Output the (X, Y) coordinate of the center of the cell containing the given text.  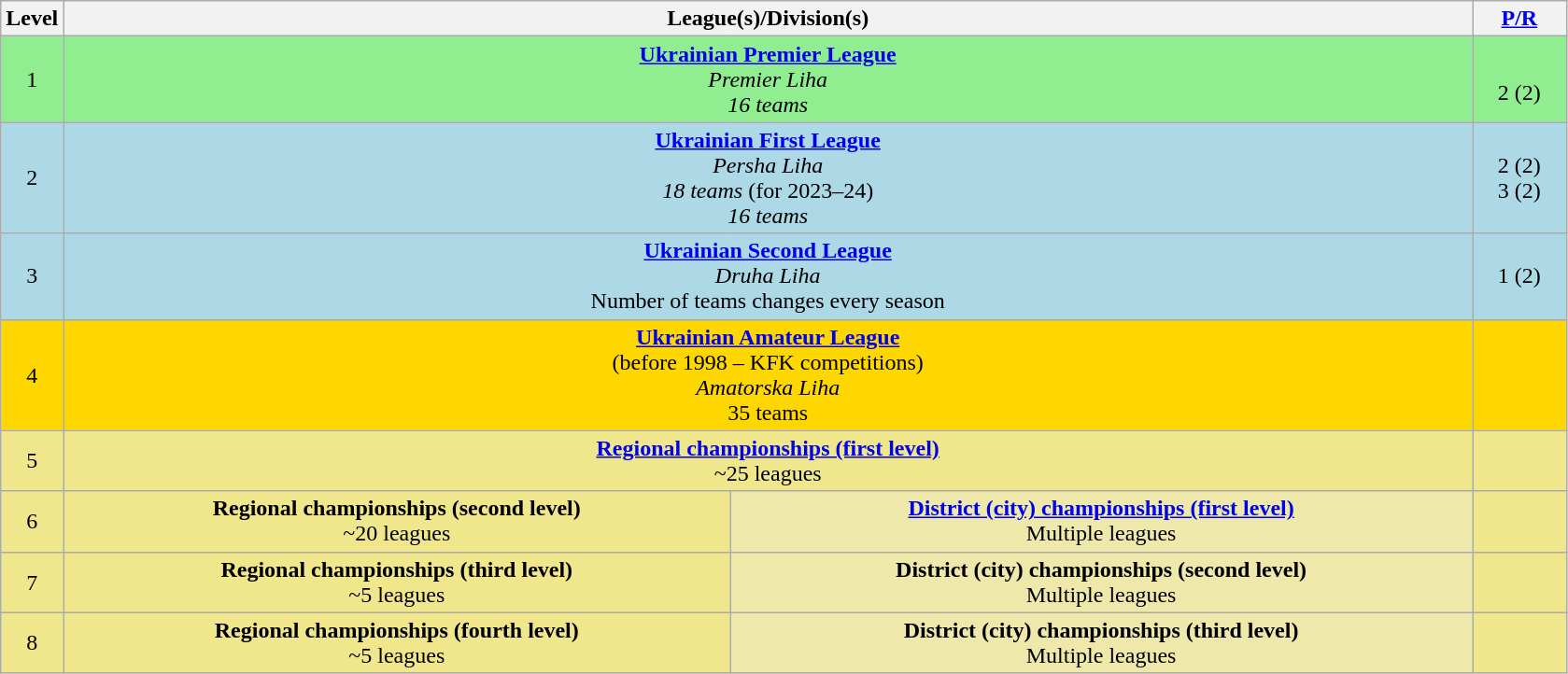
7 (32, 583)
5 (32, 461)
4 (32, 375)
District (city) championships (first level)Multiple leagues (1102, 521)
Ukrainian Amateur League(before 1998 – KFK competitions)Amatorska Liha35 teams (768, 375)
2 (2) 3 (2) (1520, 177)
Ukrainian Premier LeaguePremier Liha16 teams (768, 79)
2 (32, 177)
1 (2) (1520, 276)
Regional championships (third level)~5 leagues (397, 583)
Regional championships (fourth level)~5 leagues (397, 642)
District (city) championships (second level)Multiple leagues (1102, 583)
District (city) championships (third level)Multiple leagues (1102, 642)
2 (2) (1520, 79)
Ukrainian Second LeagueDruha LihaNumber of teams changes every season (768, 276)
P/R (1520, 19)
Level (32, 19)
Regional championships (first level)~25 leagues (768, 461)
Ukrainian First LeaguePersha Liha18 teams (for 2023–24)16 teams (768, 177)
3 (32, 276)
League(s)/Division(s) (768, 19)
1 (32, 79)
6 (32, 521)
Regional championships (second level)~20 leagues (397, 521)
8 (32, 642)
